Search for the cell housing the specified text and yield its (x, y) center coordinate. 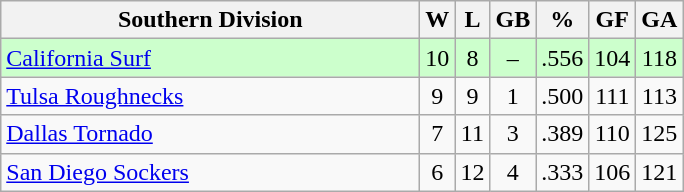
% (562, 20)
.500 (562, 96)
6 (438, 172)
12 (472, 172)
W (438, 20)
L (472, 20)
– (513, 58)
8 (472, 58)
.389 (562, 134)
110 (612, 134)
1 (513, 96)
California Surf (210, 58)
106 (612, 172)
.556 (562, 58)
7 (438, 134)
111 (612, 96)
4 (513, 172)
3 (513, 134)
Southern Division (210, 20)
San Diego Sockers (210, 172)
Dallas Tornado (210, 134)
GA (660, 20)
10 (438, 58)
Tulsa Roughnecks (210, 96)
.333 (562, 172)
GF (612, 20)
125 (660, 134)
GB (513, 20)
118 (660, 58)
113 (660, 96)
104 (612, 58)
11 (472, 134)
121 (660, 172)
